Output the [x, y] coordinate of the center of the cell containing the given text.  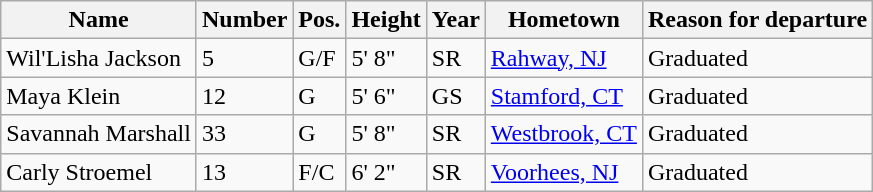
Maya Klein [99, 96]
Wil'Lisha Jackson [99, 58]
33 [244, 134]
5' 6" [386, 96]
Hometown [564, 20]
Number [244, 20]
Pos. [320, 20]
13 [244, 172]
Name [99, 20]
Voorhees, NJ [564, 172]
Stamford, CT [564, 96]
F/C [320, 172]
5 [244, 58]
Year [456, 20]
Savannah Marshall [99, 134]
Height [386, 20]
Rahway, NJ [564, 58]
12 [244, 96]
Carly Stroemel [99, 172]
Westbrook, CT [564, 134]
Reason for departure [757, 20]
GS [456, 96]
G/F [320, 58]
6' 2" [386, 172]
